Determine the (x, y) coordinate at the center of the cell enclosing the given text.  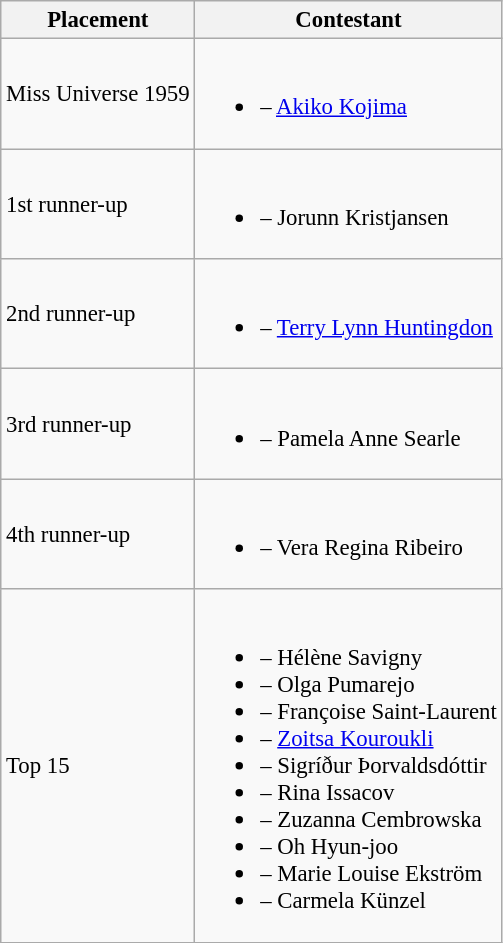
Top 15 (98, 766)
4th runner-up (98, 534)
– Akiko Kojima (348, 94)
Contestant (348, 20)
– Terry Lynn Huntingdon (348, 314)
– Pamela Anne Searle (348, 424)
– Jorunn Kristjansen (348, 204)
2nd runner-up (98, 314)
– Vera Regina Ribeiro (348, 534)
3rd runner-up (98, 424)
1st runner-up (98, 204)
Placement (98, 20)
Miss Universe 1959 (98, 94)
